Capture the cell that displays the provided text and extract its [X, Y] central coordinate. 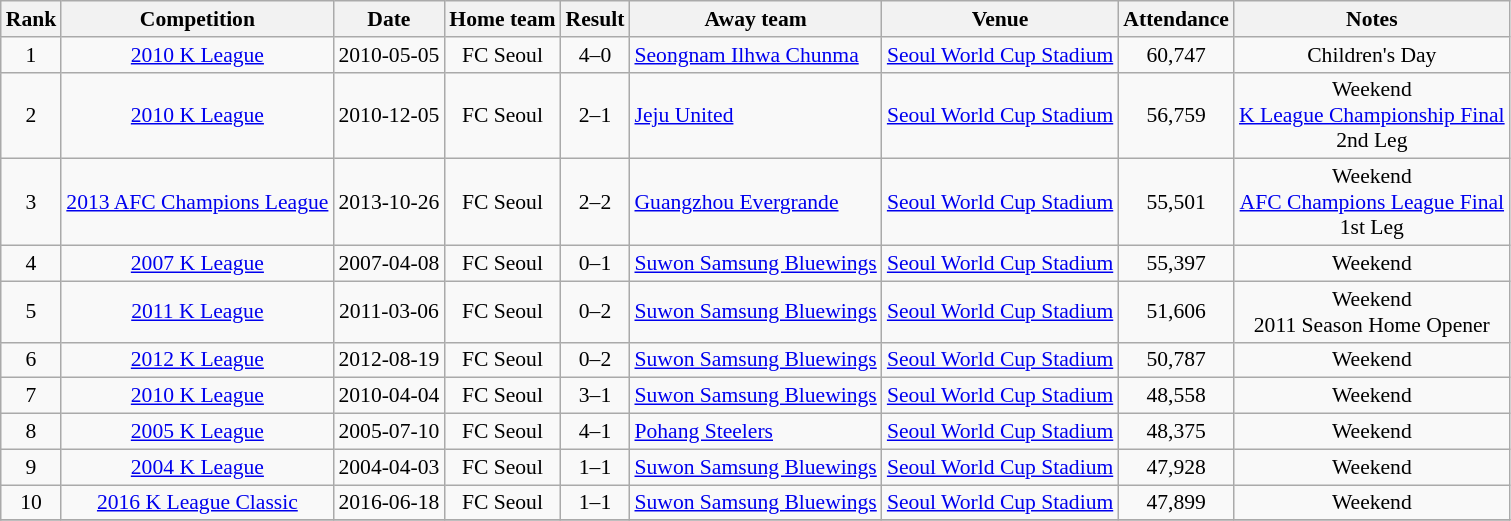
2012 K League [197, 360]
0–1 [596, 264]
6 [32, 360]
47,928 [1176, 467]
2007-04-08 [388, 264]
55,501 [1176, 202]
2–2 [596, 202]
Jeju United [755, 116]
51,606 [1176, 312]
Weekend K League Championship Final2nd Leg [1372, 116]
2013-10-26 [388, 202]
2005 K League [197, 432]
Children's Day [1372, 55]
47,899 [1176, 503]
2004-04-03 [388, 467]
Seongnam Ilhwa Chunma [755, 55]
Result [596, 19]
Away team [755, 19]
56,759 [1176, 116]
2010-12-05 [388, 116]
8 [32, 432]
Notes [1372, 19]
5 [32, 312]
7 [32, 396]
55,397 [1176, 264]
60,747 [1176, 55]
2–1 [596, 116]
2012-08-19 [388, 360]
WeekendAFC Champions League Final1st Leg [1372, 202]
2007 K League [197, 264]
Competition [197, 19]
2011-03-06 [388, 312]
Date [388, 19]
1 [32, 55]
Attendance [1176, 19]
2016 K League Classic [197, 503]
Rank [32, 19]
48,558 [1176, 396]
2011 K League [197, 312]
9 [32, 467]
2005-07-10 [388, 432]
2016-06-18 [388, 503]
2004 K League [197, 467]
Venue [1000, 19]
2010-04-04 [388, 396]
Guangzhou Evergrande [755, 202]
48,375 [1176, 432]
4–1 [596, 432]
2013 AFC Champions League [197, 202]
Weekend2011 Season Home Opener [1372, 312]
3 [32, 202]
10 [32, 503]
2010-05-05 [388, 55]
Home team [502, 19]
50,787 [1176, 360]
Pohang Steelers [755, 432]
4–0 [596, 55]
4 [32, 264]
2 [32, 116]
3–1 [596, 396]
